Scan for the cell matching the given text and deliver its [x, y] coordinate at center. 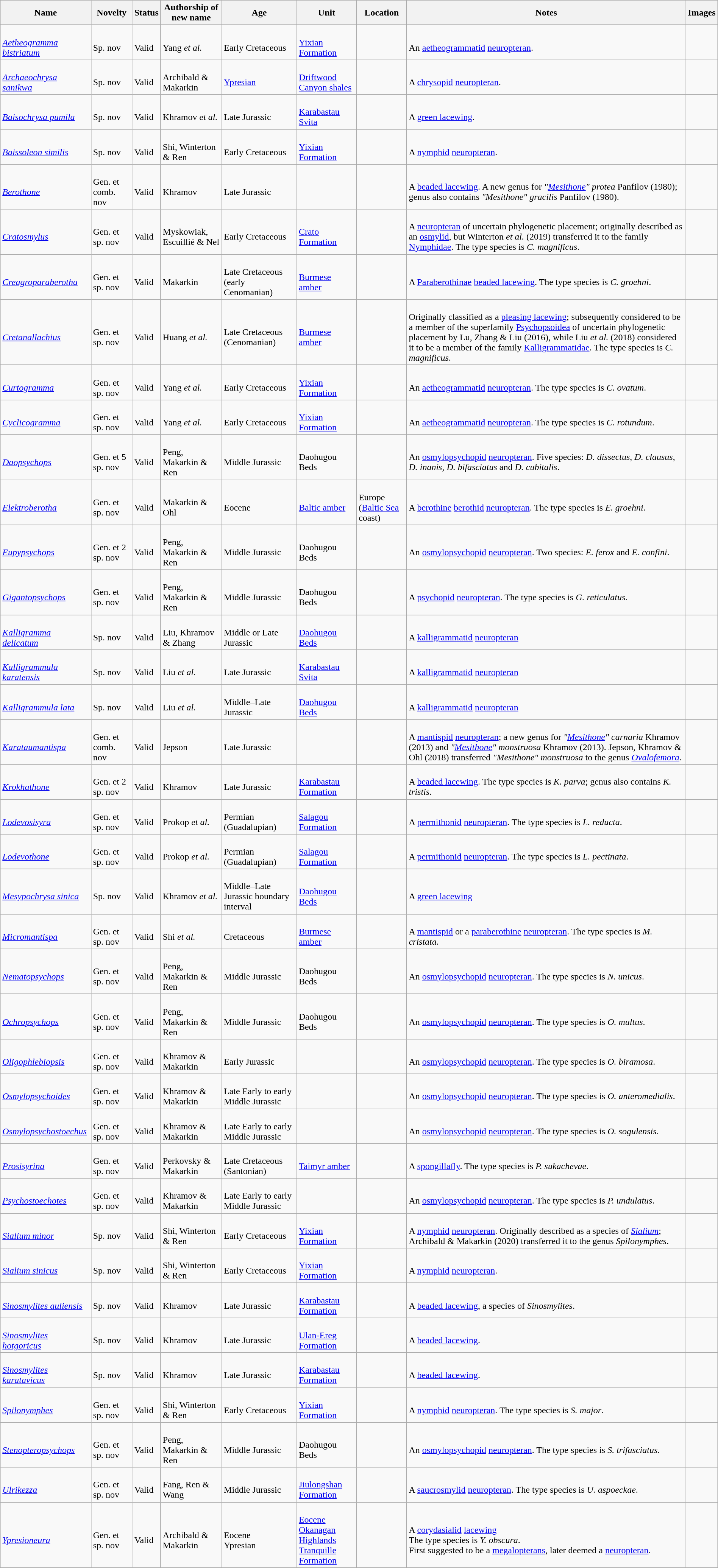
Cratosmylus [45, 232]
Middle or Late Jurassic [259, 632]
A green lacewing. [546, 112]
Eocene Okanagan Highlands Tranquille Formation [326, 1535]
Taimyr amber [326, 1161]
Aetheogramma bistriatum [45, 42]
An aetheogrammatid neuropteran. The type species is C. ovatum. [546, 382]
Late Cretaceous (Cenomanian) [259, 332]
Baltic amber [326, 503]
Late Cretaceous (early Cenomanian) [259, 277]
Ulan-Ereg Formation [326, 1335]
Late Cretaceous (Santonian) [259, 1161]
Middle–Late Jurassic [259, 702]
Karataumantispa [45, 742]
An osmylopsychopid neuropteran. Two species: E. ferox and E. confini. [546, 547]
An aetheogrammatid neuropteran. [546, 42]
Middle–Late Jurassic boundary interval [259, 892]
Liu, Khramov & Zhang [191, 632]
A saucrosmylid neuropteran. The type species is U. aspoeckae. [546, 1485]
An osmylopsychopid neuropteran. The type species is P. undulatus. [546, 1196]
An aetheogrammatid neuropteran. The type species is C. rotundum. [546, 417]
Driftwood Canyon shales [326, 77]
Curtogramma [45, 382]
Location [382, 13]
A berothine berothid neuropteran. The type species is E. groehni. [546, 503]
Cretanallachius [45, 332]
Gigantopsychops [45, 593]
A spongillafly. The type species is P. sukachevae. [546, 1161]
Sinosmylites karatavicus [45, 1370]
An osmylopsychopid neuropteran. Five species: D. dissectus, D. clausus, D. inanis, D. bifasciatus and D. cubitalis. [546, 457]
A corydasialid lacewing The type species is Y. obscura.First suggested to be a megalopterans, later deemed a neuropteran. [546, 1535]
An osmylopsychopid neuropteran. The type species is O. sogulensis. [546, 1126]
A beaded lacewing, a species of Sinosmylites. [546, 1300]
Jepson [191, 742]
Huang et al. [191, 332]
Gen. et 5 sp. nov [111, 457]
Novelty [111, 13]
Kalligrammula karatensis [45, 667]
Psychostoechotes [45, 1196]
Name [45, 13]
Myskowiak, Escuillié & Nel [191, 232]
A Paraberothinae beaded lacewing. The type species is C. groehni. [546, 277]
A permithonid neuropteran. The type species is L. reducta. [546, 817]
Krokhathone [45, 782]
Osmylopsychoides [45, 1091]
Osmylopsychostoechus [45, 1126]
A permithonid neuropteran. The type species is L. pectinata. [546, 852]
Early Jurassic [259, 1056]
An osmylopsychopid neuropteran. The type species is O. biramosa. [546, 1056]
An osmylopsychopid neuropteran. The type species is N. unicus. [546, 971]
An osmylopsychopid neuropteran. The type species is O. anteromedialis. [546, 1091]
Cretaceous [259, 931]
Cyclicogramma [45, 417]
Berothone [45, 187]
Eupypsychops [45, 547]
Ochropsychops [45, 1017]
Baissoleon similis [45, 147]
Micromantispa [45, 931]
Perkovsky & Makarkin [191, 1161]
Mesypochrysa sinica [45, 892]
A mantispid or a paraberothine neuropteran. The type species is M. cristata. [546, 931]
A green lacewing [546, 892]
A beaded lacewing. The type species is K. parva; genus also contains K. tristis. [546, 782]
Archaeochrysa sanikwa [45, 77]
Kalligrammula lata [45, 702]
A nymphid neuropteran. The type species is S. major. [546, 1405]
Elektroberotha [45, 503]
Jiulongshan Formation [326, 1485]
A psychopid neuropteran. The type species is G. reticulatus. [546, 593]
Europe (Baltic Sea coast) [382, 503]
Sinosmylites auliensis [45, 1300]
Shi et al. [191, 931]
Status [146, 13]
Stenopteropsychops [45, 1445]
Baisochrysa pumila [45, 112]
Notes [546, 13]
Spilonymphes [45, 1405]
Fang, Ren & Wang [191, 1485]
Ulrikezza [45, 1485]
Daopsychops [45, 457]
Makarkin & Ohl [191, 503]
Sialium minor [45, 1231]
Crato Formation [326, 232]
A nymphid neuropteran. Originally described as a species of Sialium; Archibald & Makarkin (2020) transferred it to the genus Spilonymphes. [546, 1231]
Images [702, 13]
Age [259, 13]
A beaded lacewing. A new genus for "Mesithone" protea Panfilov (1980); genus also contains "Mesithone" gracilis Panfilov (1980). [546, 187]
Makarkin [191, 277]
Eocene [259, 503]
An osmylopsychopid neuropteran. The type species is O. multus. [546, 1017]
Lodevothone [45, 852]
Unit [326, 13]
Ypresian [259, 77]
Oligophlebiopsis [45, 1056]
Sialium sinicus [45, 1266]
A chrysopid neuropteran. [546, 77]
Sinosmylites hotgoricus [45, 1335]
Kalligramma delicatum [45, 632]
Nematopsychops [45, 971]
EoceneYpresian [259, 1535]
Prosisyrina [45, 1161]
Creagroparaberotha [45, 277]
Lodevosisyra [45, 817]
Ypresioneura [45, 1535]
An osmylopsychopid neuropteran. The type species is S. trifasciatus. [546, 1445]
Authorship of new name [191, 13]
